Locate the cell with the specified text and output its [X, Y] center coordinate. 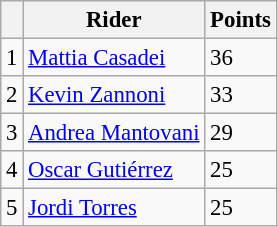
Mattia Casadei [114, 58]
Oscar Gutiérrez [114, 170]
Kevin Zannoni [114, 95]
Jordi Torres [114, 208]
1 [12, 58]
5 [12, 208]
Rider [114, 20]
36 [240, 58]
Andrea Mantovani [114, 133]
29 [240, 133]
Points [240, 20]
3 [12, 133]
4 [12, 170]
2 [12, 95]
33 [240, 95]
